Determine the (x, y) coordinate at the center of the cell enclosing the given text.  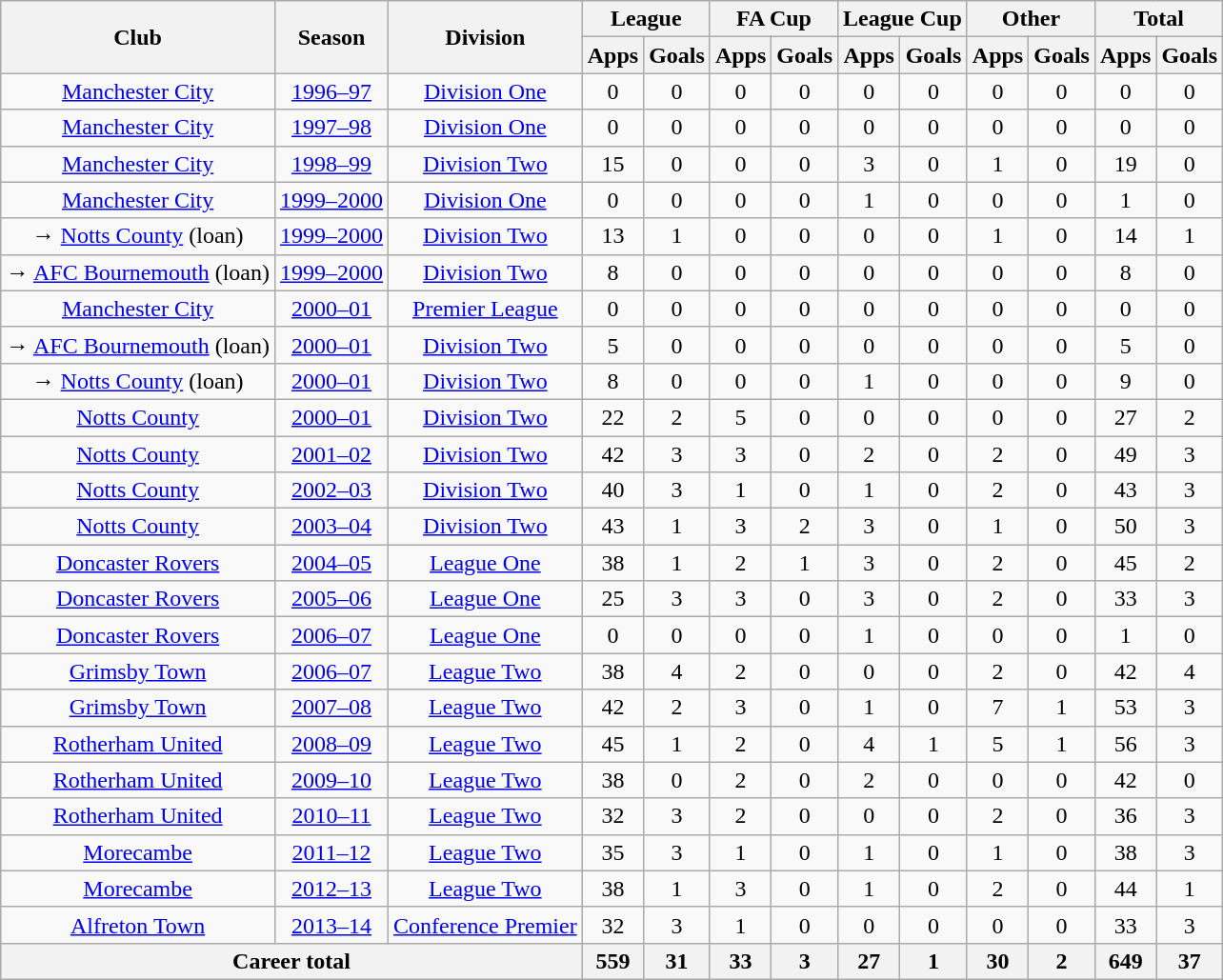
1996–97 (331, 91)
Conference Premier (486, 925)
2009–10 (331, 780)
Career total (291, 961)
2002–03 (331, 490)
44 (1125, 889)
2001–02 (331, 454)
30 (997, 961)
35 (612, 852)
2004–05 (331, 563)
13 (612, 236)
50 (1125, 527)
31 (677, 961)
22 (612, 417)
1998–99 (331, 164)
2003–04 (331, 527)
2011–12 (331, 852)
40 (612, 490)
Club (138, 37)
37 (1190, 961)
Season (331, 37)
36 (1125, 816)
Division (486, 37)
Total (1158, 19)
559 (612, 961)
League (646, 19)
7 (997, 708)
649 (1125, 961)
14 (1125, 236)
FA Cup (773, 19)
53 (1125, 708)
56 (1125, 744)
Premier League (486, 309)
25 (612, 599)
49 (1125, 454)
1997–98 (331, 128)
2012–13 (331, 889)
League Cup (903, 19)
2013–14 (331, 925)
15 (612, 164)
2007–08 (331, 708)
2010–11 (331, 816)
2005–06 (331, 599)
9 (1125, 381)
Alfreton Town (138, 925)
19 (1125, 164)
2008–09 (331, 744)
Other (1031, 19)
